From the cell containing the given text, extract its center point as (X, Y) coordinate. 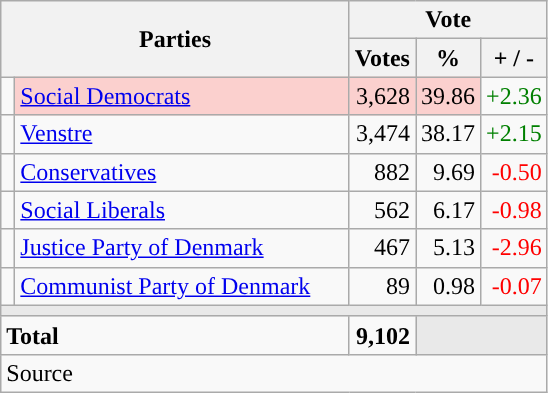
Total (176, 335)
Votes (382, 58)
% (448, 58)
+2.15 (514, 134)
467 (382, 248)
6.17 (448, 210)
Communist Party of Denmark (182, 286)
+2.36 (514, 96)
Social Liberals (182, 210)
9,102 (382, 335)
-0.50 (514, 172)
-0.98 (514, 210)
5.13 (448, 248)
882 (382, 172)
562 (382, 210)
Venstre (182, 134)
0.98 (448, 286)
-2.96 (514, 248)
Conservatives (182, 172)
+ / - (514, 58)
3,628 (382, 96)
Social Democrats (182, 96)
Vote (448, 20)
3,474 (382, 134)
Justice Party of Denmark (182, 248)
39.86 (448, 96)
9.69 (448, 172)
Source (274, 373)
Parties (176, 39)
-0.07 (514, 286)
89 (382, 286)
38.17 (448, 134)
